Locate the cell with the specified text and output its (x, y) center coordinate. 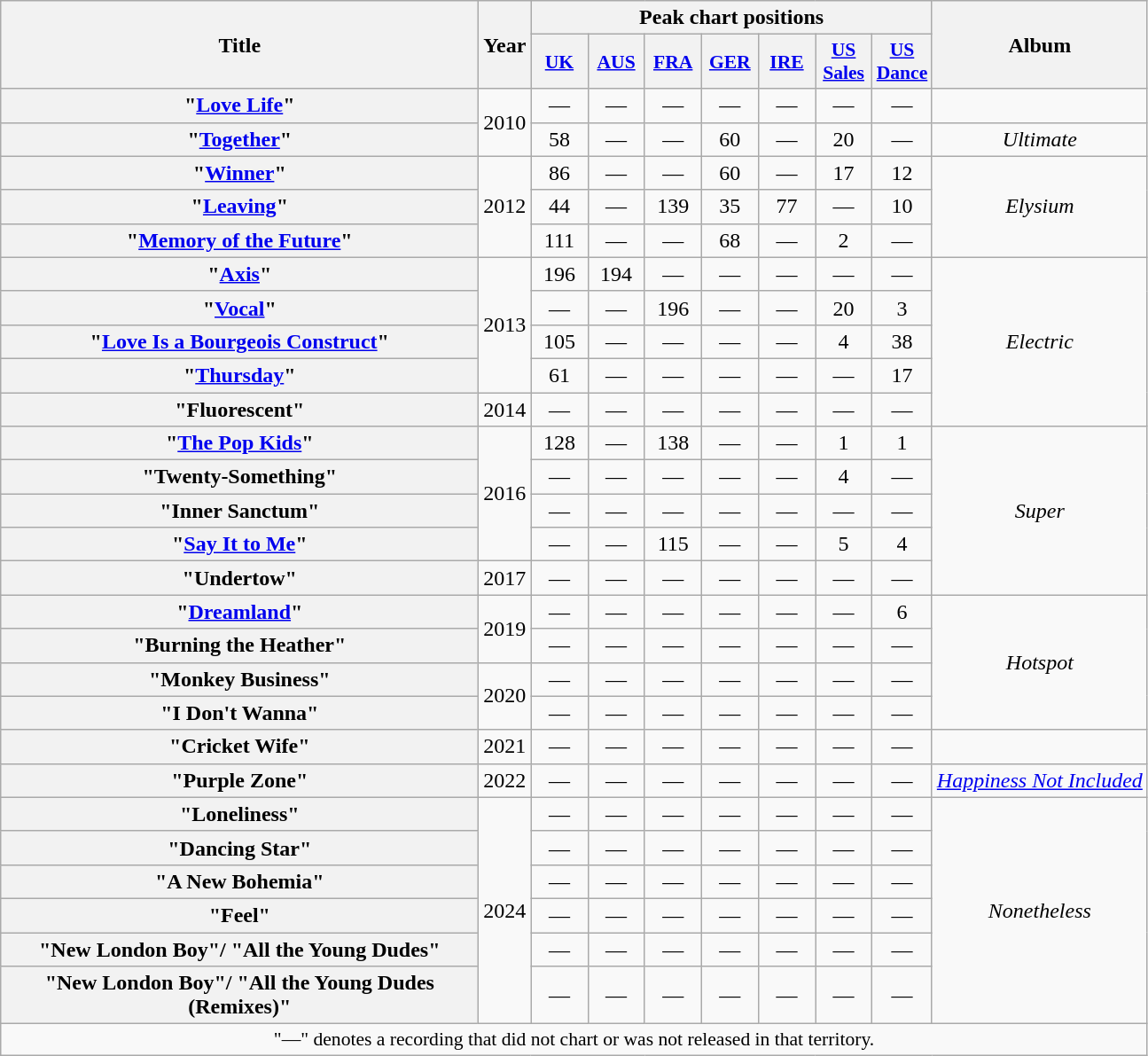
"Together" (239, 139)
105 (559, 341)
"Axis" (239, 274)
61 (559, 375)
2013 (505, 325)
UK (559, 62)
2010 (505, 122)
2014 (505, 409)
2012 (505, 207)
"Monkey Business" (239, 679)
Ultimate (1039, 139)
77 (786, 207)
"Love Is a Bourgeois Construct" (239, 341)
IRE (786, 62)
"Dreamland" (239, 612)
"Thursday" (239, 375)
"Fluorescent" (239, 409)
2 (844, 240)
12 (902, 173)
"The Pop Kids" (239, 443)
Album (1039, 44)
2016 (505, 494)
2019 (505, 629)
"Dancing Star" (239, 848)
Peak chart positions (731, 18)
5 (844, 544)
Nonetheless (1039, 910)
139 (673, 207)
GER (730, 62)
"Say It to Me" (239, 544)
"A New Bohemia" (239, 881)
"Vocal" (239, 308)
"Purple Zone" (239, 780)
Happiness Not Included (1039, 780)
111 (559, 240)
"I Don't Wanna" (239, 713)
2022 (505, 780)
Year (505, 44)
86 (559, 173)
USSales (844, 62)
2024 (505, 910)
AUS (616, 62)
58 (559, 139)
"New London Boy"/ "All the Young Dudes (Remixes)" (239, 995)
"Feel" (239, 915)
2021 (505, 747)
"Leaving" (239, 207)
"Inner Sanctum" (239, 511)
10 (902, 207)
2017 (505, 578)
44 (559, 207)
Electric (1039, 341)
"Loneliness" (239, 814)
"New London Boy"/ "All the Young Dudes" (239, 950)
Hotspot (1039, 662)
USDance (902, 62)
FRA (673, 62)
68 (730, 240)
115 (673, 544)
"Twenty-Something" (239, 477)
3 (902, 308)
6 (902, 612)
194 (616, 274)
35 (730, 207)
"—" denotes a recording that did not chart or was not released in that territory. (574, 1040)
138 (673, 443)
"Memory of the Future" (239, 240)
"Undertow" (239, 578)
"Love Life" (239, 106)
"Winner" (239, 173)
Title (239, 44)
38 (902, 341)
"Burning the Heather" (239, 645)
"Cricket Wife" (239, 747)
Elysium (1039, 207)
2020 (505, 696)
Super (1039, 511)
128 (559, 443)
